For the text-containing cell, return its midpoint in (x, y) coordinate format. 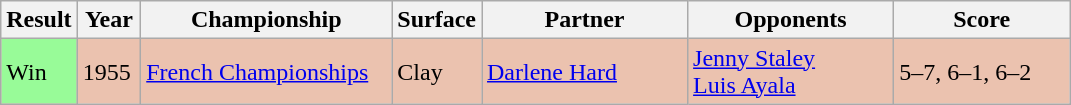
Darlene Hard (585, 72)
5–7, 6–1, 6–2 (982, 72)
Year (109, 20)
Partner (585, 20)
Surface (437, 20)
Score (982, 20)
1955 (109, 72)
Win (39, 72)
Championship (266, 20)
French Championships (266, 72)
Result (39, 20)
Clay (437, 72)
Jenny Staley Luis Ayala (791, 72)
Opponents (791, 20)
